Output the (X, Y) coordinate of the center of the cell containing the given text.  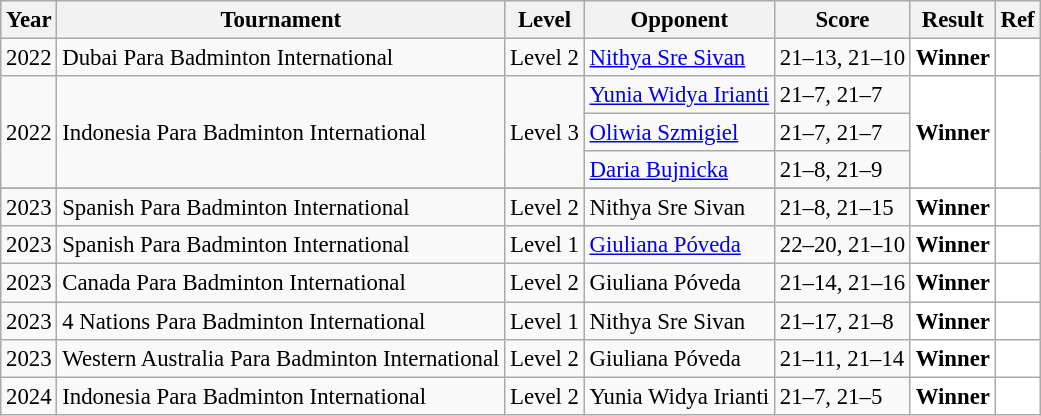
2024 (29, 396)
21–8, 21–9 (842, 170)
Level 3 (545, 132)
21–11, 21–14 (842, 358)
Ref (1018, 20)
21–14, 21–16 (842, 283)
21–17, 21–8 (842, 321)
Western Australia Para Badminton International (281, 358)
Opponent (679, 20)
21–13, 21–10 (842, 58)
Result (952, 20)
Level (545, 20)
22–20, 21–10 (842, 245)
Year (29, 20)
Canada Para Badminton International (281, 283)
Daria Bujnicka (679, 170)
21–7, 21–5 (842, 396)
Oliwia Szmigiel (679, 133)
Dubai Para Badminton International (281, 58)
21–8, 21–15 (842, 208)
Tournament (281, 20)
4 Nations Para Badminton International (281, 321)
Score (842, 20)
